Determine the (x, y) coordinate at the center of the cell enclosing the given text.  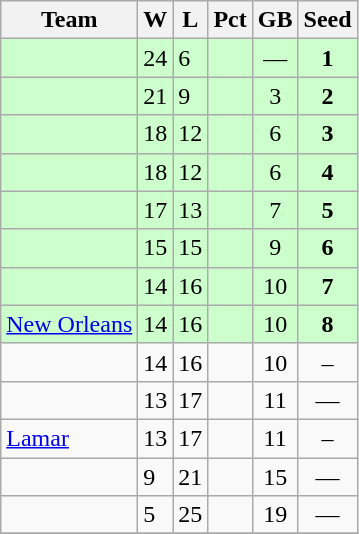
New Orleans (70, 324)
Lamar (70, 438)
GB (275, 20)
19 (275, 515)
Seed (328, 20)
L (190, 20)
4 (328, 172)
Pct (230, 20)
24 (156, 58)
8 (328, 324)
Team (70, 20)
W (156, 20)
2 (328, 96)
1 (328, 58)
25 (190, 515)
